For the text-containing cell, return its midpoint in (X, Y) coordinate format. 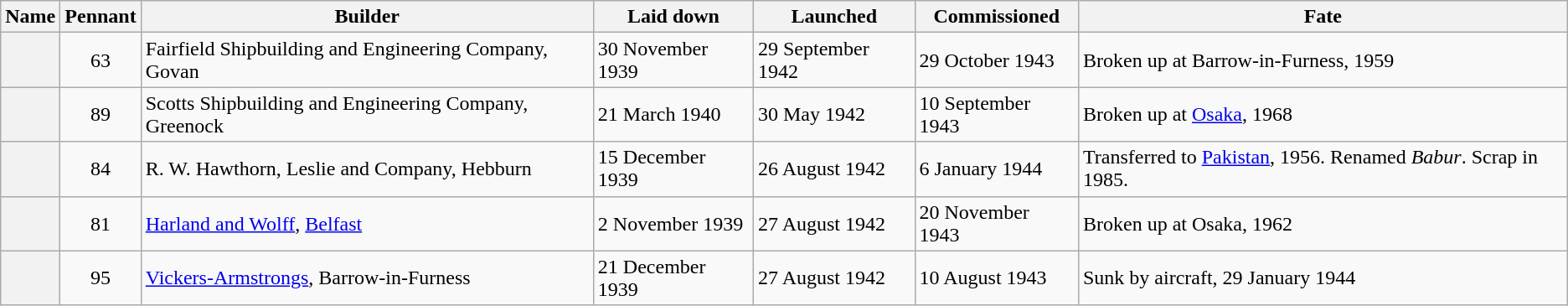
Name (30, 17)
26 August 1942 (834, 169)
Fairfield Shipbuilding and Engineering Company, Govan (367, 60)
21 March 1940 (673, 114)
84 (101, 169)
Harland and Wolff, Belfast (367, 223)
15 December 1939 (673, 169)
Scotts Shipbuilding and Engineering Company, Greenock (367, 114)
Sunk by aircraft, 29 January 1944 (1323, 278)
Pennant (101, 17)
Broken up at Osaka, 1962 (1323, 223)
2 November 1939 (673, 223)
Broken up at Barrow-in-Furness, 1959 (1323, 60)
29 October 1943 (997, 60)
10 August 1943 (997, 278)
30 May 1942 (834, 114)
R. W. Hawthorn, Leslie and Company, Hebburn (367, 169)
Vickers-Armstrongs, Barrow-in-Furness (367, 278)
Transferred to Pakistan, 1956. Renamed Babur. Scrap in 1985. (1323, 169)
63 (101, 60)
20 November 1943 (997, 223)
81 (101, 223)
Laid down (673, 17)
30 November 1939 (673, 60)
6 January 1944 (997, 169)
Launched (834, 17)
29 September 1942 (834, 60)
89 (101, 114)
21 December 1939 (673, 278)
Fate (1323, 17)
10 September 1943 (997, 114)
Builder (367, 17)
Commissioned (997, 17)
95 (101, 278)
Broken up at Osaka, 1968 (1323, 114)
